Identify which cell holds the provided text, then report its (x, y) central coordinate. 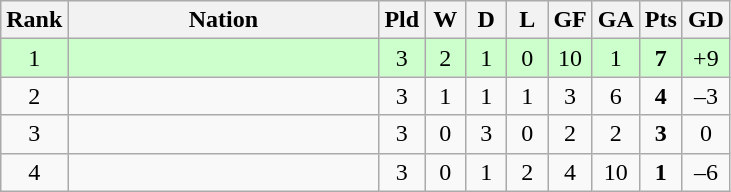
GF (570, 20)
Pts (660, 20)
–6 (706, 172)
GD (706, 20)
Nation (224, 20)
W (446, 20)
GA (616, 20)
+9 (706, 58)
L (528, 20)
6 (616, 96)
7 (660, 58)
–3 (706, 96)
Rank (34, 20)
D (486, 20)
Pld (402, 20)
